Pinpoint the cell where the given text exists, returning its (X, Y) midpoint coordinate. 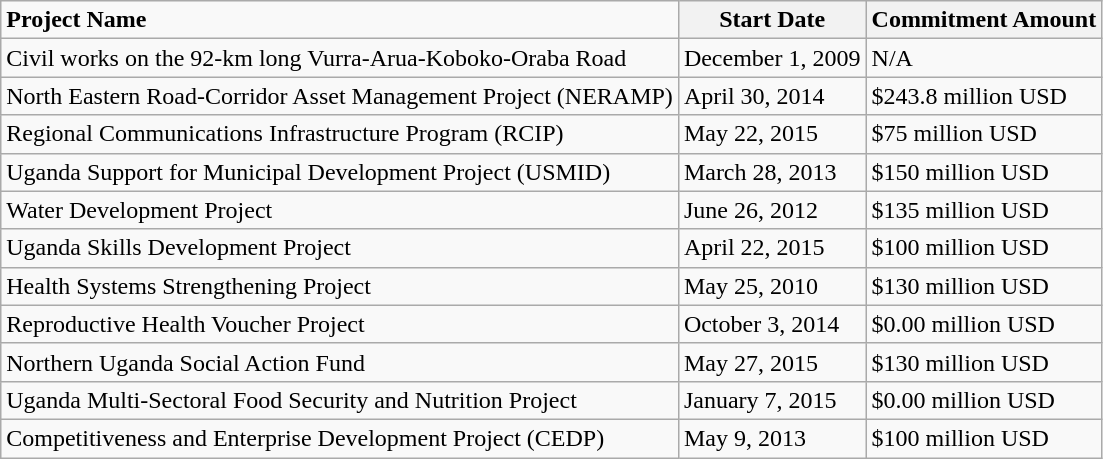
Competitiveness and Enterprise Development Project (CEDP) (340, 438)
April 30, 2014 (772, 96)
Commitment Amount (984, 20)
Uganda Multi-Sectoral Food Security and Nutrition Project (340, 400)
Uganda Skills Development Project (340, 248)
Health Systems Strengthening Project (340, 286)
$135 million USD (984, 210)
May 9, 2013 (772, 438)
$243.8 million USD (984, 96)
Uganda Support for Municipal Development Project (USMID) (340, 172)
Water Development Project (340, 210)
March 28, 2013 (772, 172)
May 25, 2010 (772, 286)
Northern Uganda Social Action Fund (340, 362)
Civil works on the 92-km long Vurra-Arua-Koboko-Oraba Road (340, 58)
June 26, 2012 (772, 210)
Reproductive Health Voucher Project (340, 324)
May 27, 2015 (772, 362)
April 22, 2015 (772, 248)
May 22, 2015 (772, 134)
October 3, 2014 (772, 324)
North Eastern Road-Corridor Asset Management Project (NERAMP) (340, 96)
$150 million USD (984, 172)
N/A (984, 58)
January 7, 2015 (772, 400)
Regional Communications Infrastructure Program (RCIP) (340, 134)
December 1, 2009 (772, 58)
Start Date (772, 20)
$75 million USD (984, 134)
Project Name (340, 20)
